Return the [x, y] coordinate for the center point of the cell that contains the specified text.  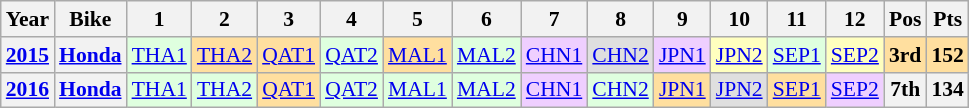
12 [855, 19]
2 [224, 19]
7th [906, 90]
134 [948, 90]
2015 [28, 55]
11 [797, 19]
3rd [906, 55]
4 [352, 19]
5 [418, 19]
6 [486, 19]
1 [160, 19]
9 [682, 19]
3 [288, 19]
Bike [90, 19]
152 [948, 55]
Year [28, 19]
2016 [28, 90]
Pos [906, 19]
10 [740, 19]
Pts [948, 19]
8 [620, 19]
7 [554, 19]
